Scan for the cell matching the given text and deliver its [x, y] coordinate at center. 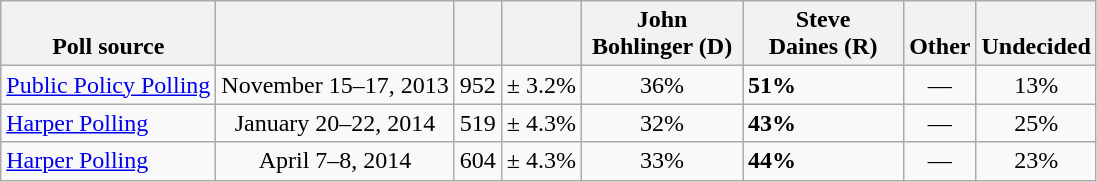
44% [824, 161]
13% [1036, 85]
January 20–22, 2014 [335, 123]
Public Policy Polling [108, 85]
36% [662, 85]
SteveDaines (R) [824, 34]
November 15–17, 2013 [335, 85]
32% [662, 123]
51% [824, 85]
Poll source [108, 34]
Undecided [1036, 34]
952 [478, 85]
519 [478, 123]
33% [662, 161]
± 3.2% [541, 85]
604 [478, 161]
25% [1036, 123]
JohnBohlinger (D) [662, 34]
43% [824, 123]
April 7–8, 2014 [335, 161]
Other [940, 34]
23% [1036, 161]
